Locate the cell with the specified text and output its (x, y) center coordinate. 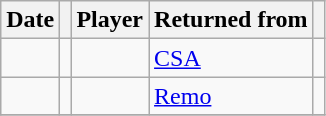
CSA (232, 58)
Player (110, 20)
Returned from (232, 20)
Remo (232, 96)
Date (30, 20)
